Capture the cell that displays the provided text and extract its [x, y] central coordinate. 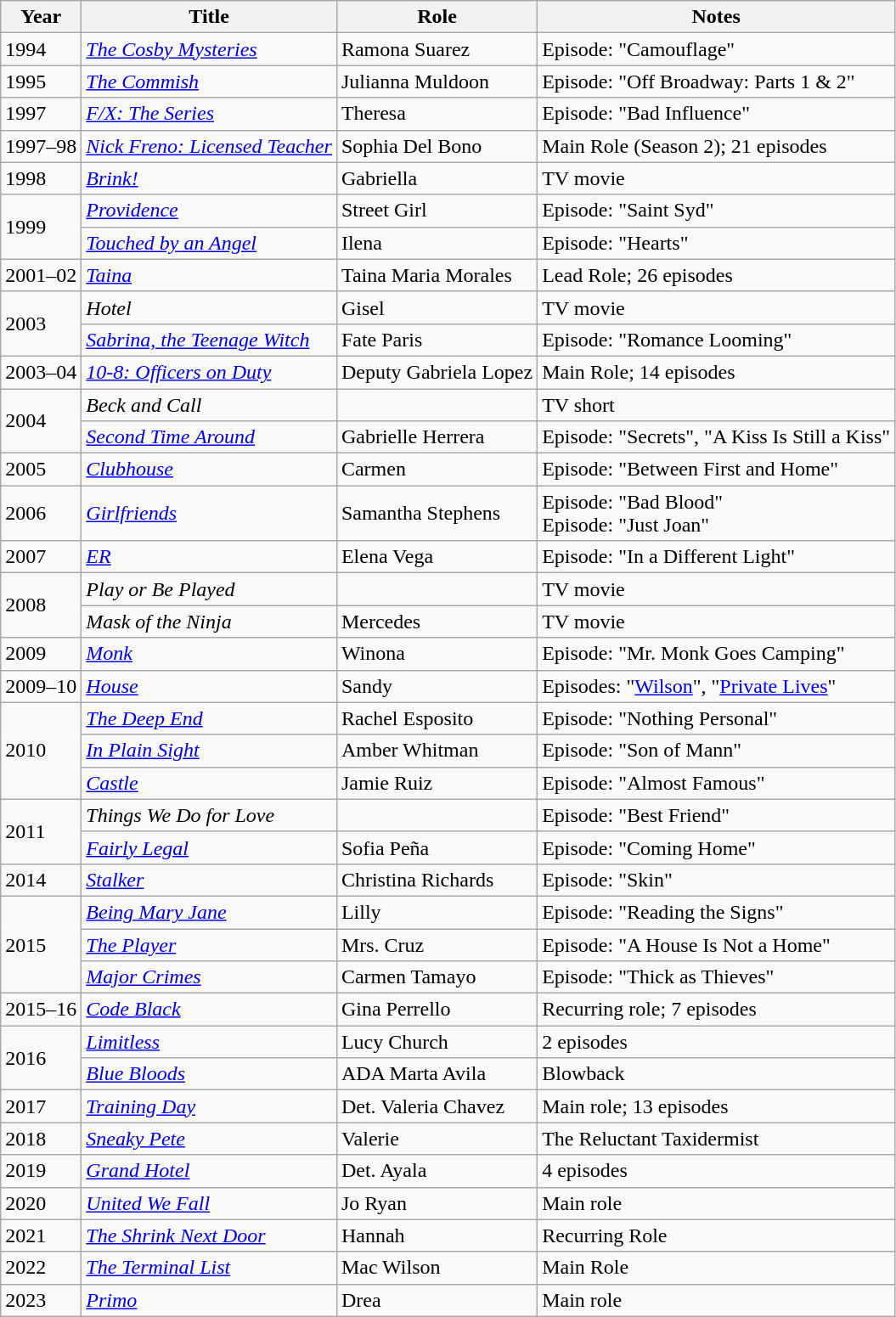
Episode: "Son of Mann" [717, 751]
Nick Freno: Licensed Teacher [209, 146]
Episode: "Bad Blood"Episode: "Just Joan" [717, 513]
2011 [41, 831]
Sandy [437, 686]
Major Crimes [209, 977]
2015 [41, 944]
Main role; 13 episodes [717, 1106]
2007 [41, 557]
Elena Vega [437, 557]
Episodes: "Wilson", "Private Lives" [717, 686]
Taina Maria Morales [437, 275]
Episode: "A House Is Not a Home" [717, 945]
1997–98 [41, 146]
2016 [41, 1058]
Det. Ayala [437, 1171]
Taina [209, 275]
Clubhouse [209, 470]
United We Fall [209, 1203]
Julianna Muldoon [437, 82]
Lilly [437, 912]
Amber Whitman [437, 751]
2019 [41, 1171]
1997 [41, 114]
Valerie [437, 1139]
2009 [41, 654]
Lead Role; 26 episodes [717, 275]
Jo Ryan [437, 1203]
1998 [41, 178]
The Reluctant Taxidermist [717, 1139]
2005 [41, 470]
Beck and Call [209, 405]
Episode: "Mr. Monk Goes Camping" [717, 654]
Jamie Ruiz [437, 783]
2009–10 [41, 686]
2 episodes [717, 1042]
Year [41, 17]
Episode: "Romance Looming" [717, 340]
2020 [41, 1203]
Touched by an Angel [209, 243]
Carmen [437, 470]
Code Black [209, 1010]
Providence [209, 211]
Episode: "Hearts" [717, 243]
Episode: "Secrets", "A Kiss Is Still a Kiss" [717, 437]
Castle [209, 783]
Girlfriends [209, 513]
2022 [41, 1268]
1995 [41, 82]
Role [437, 17]
Fate Paris [437, 340]
The Terminal List [209, 1268]
2023 [41, 1300]
Episode: "Bad Influence" [717, 114]
Grand Hotel [209, 1171]
1994 [41, 49]
Primo [209, 1300]
Episode: "Off Broadway: Parts 1 & 2" [717, 82]
In Plain Sight [209, 751]
Ilena [437, 243]
Theresa [437, 114]
Gabrielle Herrera [437, 437]
4 episodes [717, 1171]
2003–04 [41, 372]
Gisel [437, 307]
Mask of the Ninja [209, 622]
Main Role (Season 2); 21 episodes [717, 146]
Mercedes [437, 622]
2003 [41, 324]
Being Mary Jane [209, 912]
Mac Wilson [437, 1268]
Lucy Church [437, 1042]
ER [209, 557]
Play or Be Played [209, 589]
Gina Perrello [437, 1010]
Episode: "Saint Syd" [717, 211]
The Shrink Next Door [209, 1235]
Hotel [209, 307]
Episode: "Thick as Thieves" [717, 977]
Recurring Role [717, 1235]
2010 [41, 751]
10-8: Officers on Duty [209, 372]
Blue Bloods [209, 1074]
Episode: "Coming Home" [717, 847]
Episode: "Skin" [717, 880]
Recurring role; 7 episodes [717, 1010]
Brink! [209, 178]
Rachel Esposito [437, 718]
2018 [41, 1139]
2006 [41, 513]
Episode: "Best Friend" [717, 815]
Christina Richards [437, 880]
ADA Marta Avila [437, 1074]
The Commish [209, 82]
Sabrina, the Teenage Witch [209, 340]
2017 [41, 1106]
Sneaky Pete [209, 1139]
F/X: The Series [209, 114]
Sophia Del Bono [437, 146]
Sofia Peña [437, 847]
Street Girl [437, 211]
Ramona Suarez [437, 49]
2001–02 [41, 275]
Things We Do for Love [209, 815]
Stalker [209, 880]
Fairly Legal [209, 847]
1999 [41, 227]
Gabriella [437, 178]
Monk [209, 654]
Episode: "In a Different Light" [717, 557]
Main Role; 14 episodes [717, 372]
TV short [717, 405]
Episode: "Nothing Personal" [717, 718]
Main Role [717, 1268]
2021 [41, 1235]
Mrs. Cruz [437, 945]
House [209, 686]
Winona [437, 654]
Episode: "Reading the Signs" [717, 912]
Episode: "Almost Famous" [717, 783]
Second Time Around [209, 437]
Notes [717, 17]
Carmen Tamayo [437, 977]
Hannah [437, 1235]
The Cosby Mysteries [209, 49]
Samantha Stephens [437, 513]
Det. Valeria Chavez [437, 1106]
2008 [41, 605]
Deputy Gabriela Lopez [437, 372]
2015–16 [41, 1010]
2004 [41, 421]
Drea [437, 1300]
Episode: "Between First and Home" [717, 470]
The Deep End [209, 718]
Blowback [717, 1074]
Title [209, 17]
The Player [209, 945]
Episode: "Camouflage" [717, 49]
Training Day [209, 1106]
Limitless [209, 1042]
2014 [41, 880]
